Return [x, y] of the center of cell containing provided text 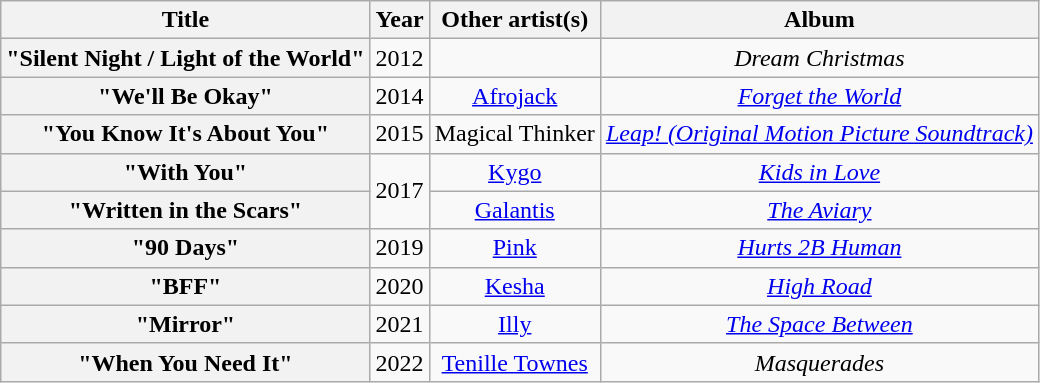
The Space Between [819, 324]
Kesha [514, 286]
2012 [400, 58]
2015 [400, 134]
Hurts 2B Human [819, 248]
Forget the World [819, 96]
"Silent Night / Light of the World" [186, 58]
High Road [819, 286]
2022 [400, 362]
2019 [400, 248]
Tenille Townes [514, 362]
Dream Christmas [819, 58]
"You Know It's About You" [186, 134]
"Written in the Scars" [186, 210]
Masquerades [819, 362]
Galantis [514, 210]
Album [819, 20]
The Aviary [819, 210]
"BFF" [186, 286]
Kids in Love [819, 172]
Leap! (Original Motion Picture Soundtrack) [819, 134]
2014 [400, 96]
Afrojack [514, 96]
Magical Thinker [514, 134]
Pink [514, 248]
Other artist(s) [514, 20]
Year [400, 20]
"When You Need It" [186, 362]
2020 [400, 286]
"We'll Be Okay" [186, 96]
Title [186, 20]
2017 [400, 191]
"Mirror" [186, 324]
"90 Days" [186, 248]
2021 [400, 324]
"With You" [186, 172]
Kygo [514, 172]
Illy [514, 324]
